Extract the (X, Y) coordinate from the center of the cell holding the provided text.  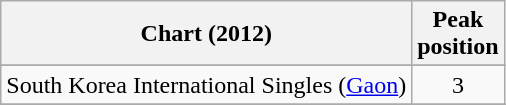
South Korea International Singles (Gaon) (206, 85)
Chart (2012) (206, 34)
3 (458, 85)
Peakposition (458, 34)
